Return the (x, y) coordinate for the center point of the cell that contains the specified text.  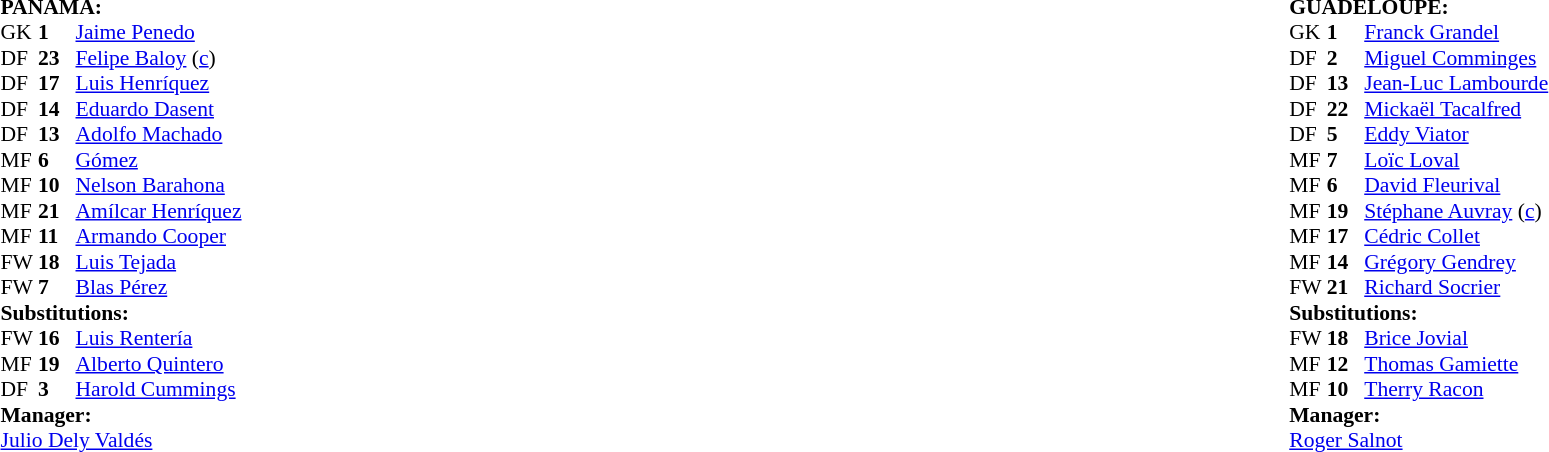
Richard Socrier (1456, 287)
Loïc Loval (1456, 160)
Luis Tejada (159, 262)
Franck Grandel (1456, 33)
Miguel Comminges (1456, 58)
12 (1346, 364)
Armando Cooper (159, 237)
Nelson Barahona (159, 185)
David Fleurival (1456, 185)
5 (1346, 135)
16 (57, 339)
Jean-Luc Lambourde (1456, 83)
22 (1346, 109)
3 (57, 389)
Blas Pérez (159, 287)
Harold Cummings (159, 389)
Stéphane Auvray (c) (1456, 211)
Grégory Gendrey (1456, 262)
2 (1346, 58)
23 (57, 58)
Alberto Quintero (159, 364)
Gómez (159, 160)
Therry Racon (1456, 389)
Eduardo Dasent (159, 109)
Felipe Baloy (c) (159, 58)
Luis Henríquez (159, 83)
Luis Rentería (159, 339)
Amílcar Henríquez (159, 211)
Adolfo Machado (159, 135)
11 (57, 237)
Eddy Viator (1456, 135)
Mickaël Tacalfred (1456, 109)
Thomas Gamiette (1456, 364)
Brice Jovial (1456, 339)
Jaime Penedo (159, 33)
Cédric Collet (1456, 237)
